Pinpoint the cell where the given text exists, returning its [x, y] midpoint coordinate. 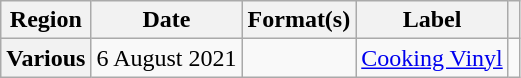
Format(s) [299, 20]
6 August 2021 [166, 58]
Region [46, 20]
Label [432, 20]
Cooking Vinyl [432, 58]
Date [166, 20]
Various [46, 58]
